Provide the (x, y) coordinate of the cell's center where the given text is located.  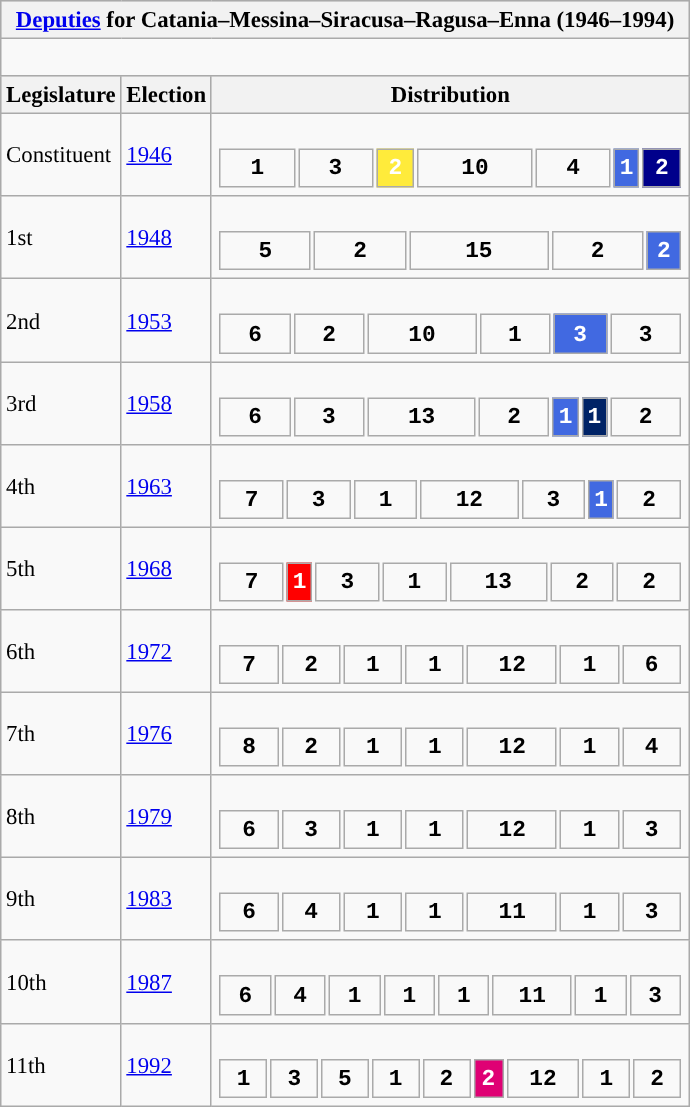
1976 (166, 734)
1983 (166, 900)
Election (166, 95)
5th (61, 568)
7 2 1 1 12 1 6 (450, 652)
Constituent (61, 156)
1 3 5 1 2 2 12 1 2 (450, 1064)
9th (61, 900)
8 (250, 748)
6 4 1 1 1 11 1 3 (450, 982)
1979 (166, 816)
1968 (166, 568)
1 3 2 10 4 1 2 (450, 156)
1946 (166, 156)
3rd (61, 404)
5 2 15 2 2 (450, 238)
11th (61, 1064)
8th (61, 816)
1958 (166, 404)
10th (61, 982)
1963 (166, 486)
1987 (166, 982)
Legislature (61, 95)
6 2 10 1 3 3 (450, 320)
1972 (166, 652)
7th (61, 734)
7 3 1 12 3 1 2 (450, 486)
Distribution (450, 95)
1953 (166, 320)
1st (61, 238)
7 1 3 1 13 2 2 (450, 568)
15 (479, 252)
2nd (61, 320)
6 3 1 1 12 1 3 (450, 816)
8 2 1 1 12 1 4 (450, 734)
1992 (166, 1064)
4th (61, 486)
6 3 13 2 1 1 2 (450, 404)
1948 (166, 238)
Deputies for Catania–Messina–Siracusa–Ragusa–Enna (1946–1994) (346, 20)
6 4 1 1 11 1 3 (450, 900)
6th (61, 652)
